Provide the [x, y] coordinate of the cell's center where the given text is located.  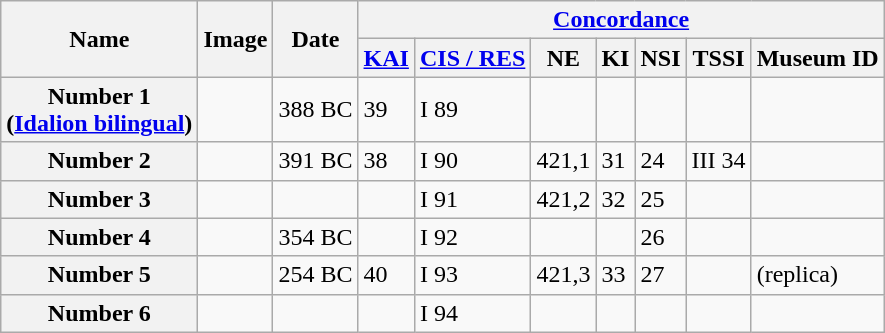
31 [616, 161]
38 [386, 161]
Number 5 [100, 275]
Museum ID [818, 58]
KAI [386, 58]
(replica) [818, 275]
27 [660, 275]
TSSI [718, 58]
33 [616, 275]
Date [316, 39]
Number 4 [100, 237]
Name [100, 39]
388 BC [316, 110]
CIS / RES [472, 58]
25 [660, 199]
24 [660, 161]
I 92 [472, 237]
Number 6 [100, 313]
40 [386, 275]
421,2 [564, 199]
354 BC [316, 237]
I 91 [472, 199]
26 [660, 237]
Concordance [621, 20]
NE [564, 58]
421,1 [564, 161]
Number 1(Idalion bilingual) [100, 110]
391 BC [316, 161]
254 BC [316, 275]
421,3 [564, 275]
Image [236, 39]
Number 3 [100, 199]
KI [616, 58]
32 [616, 199]
39 [386, 110]
I 90 [472, 161]
NSI [660, 58]
III 34 [718, 161]
I 94 [472, 313]
Number 2 [100, 161]
I 89 [472, 110]
I 93 [472, 275]
